For the text-containing cell, return its midpoint in (X, Y) coordinate format. 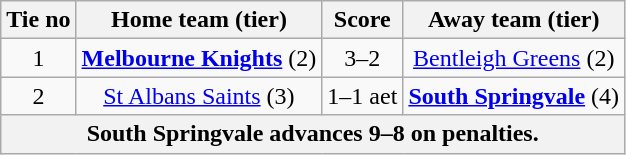
1 (38, 58)
South Springvale advances 9–8 on penalties. (313, 134)
St Albans Saints (3) (199, 96)
South Springvale (4) (514, 96)
1–1 aet (362, 96)
Melbourne Knights (2) (199, 58)
3–2 (362, 58)
Score (362, 20)
Home team (tier) (199, 20)
Away team (tier) (514, 20)
Bentleigh Greens (2) (514, 58)
2 (38, 96)
Tie no (38, 20)
